For the text-containing cell, return its midpoint in [X, Y] coordinate format. 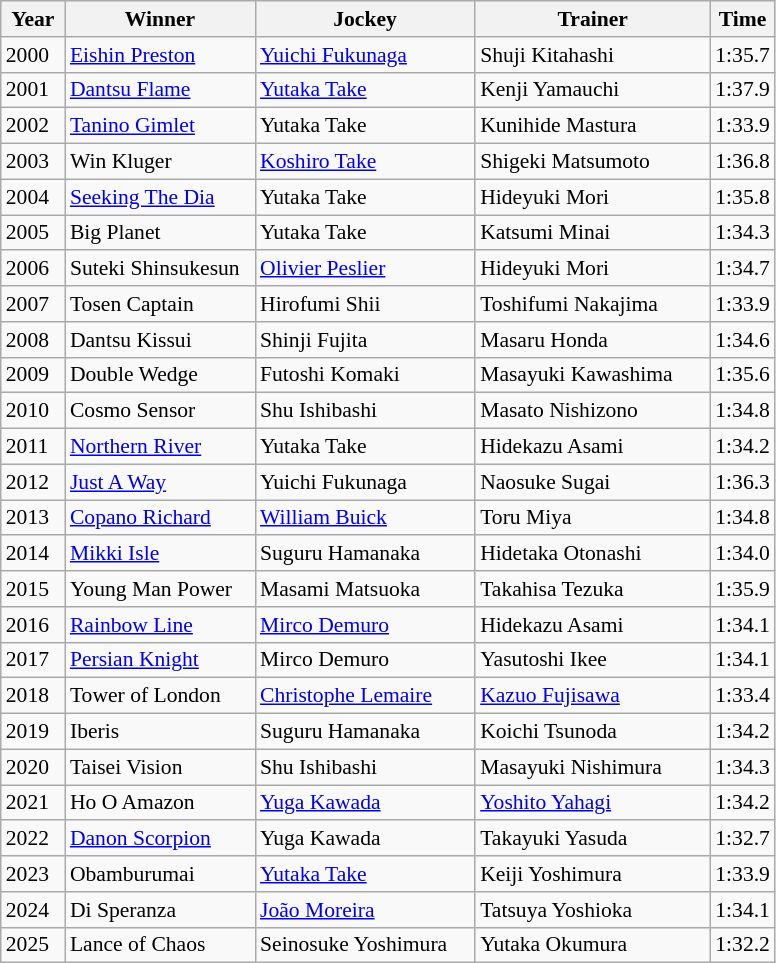
Olivier Peslier [365, 269]
2020 [33, 767]
Futoshi Komaki [365, 375]
Iberis [160, 732]
Naosuke Sugai [592, 482]
1:34.6 [742, 340]
Takayuki Yasuda [592, 839]
2015 [33, 589]
1:35.6 [742, 375]
2006 [33, 269]
1:35.7 [742, 55]
2007 [33, 304]
Northern River [160, 447]
Taisei Vision [160, 767]
Winner [160, 19]
Tosen Captain [160, 304]
Eishin Preston [160, 55]
2014 [33, 554]
2016 [33, 625]
Win Kluger [160, 162]
Tatsuya Yoshioka [592, 910]
Double Wedge [160, 375]
Kenji Yamauchi [592, 90]
Koichi Tsunoda [592, 732]
Ho O Amazon [160, 803]
1:36.8 [742, 162]
Shinji Fujita [365, 340]
Seinosuke Yoshimura [365, 945]
2003 [33, 162]
1:34.7 [742, 269]
1:32.7 [742, 839]
1:35.8 [742, 197]
Masami Matsuoka [365, 589]
1:33.4 [742, 696]
Shigeki Matsumoto [592, 162]
Hidetaka Otonashi [592, 554]
Masayuki Nishimura [592, 767]
2001 [33, 90]
2022 [33, 839]
1:35.9 [742, 589]
William Buick [365, 518]
2011 [33, 447]
Young Man Power [160, 589]
Koshiro Take [365, 162]
2009 [33, 375]
Cosmo Sensor [160, 411]
Di Speranza [160, 910]
2012 [33, 482]
2019 [33, 732]
1:34.0 [742, 554]
Rainbow Line [160, 625]
1:37.9 [742, 90]
Obamburumai [160, 874]
2024 [33, 910]
Toshifumi Nakajima [592, 304]
Shuji Kitahashi [592, 55]
Year [33, 19]
Copano Richard [160, 518]
Yutaka Okumura [592, 945]
Tanino Gimlet [160, 126]
Tower of London [160, 696]
Takahisa Tezuka [592, 589]
Christophe Lemaire [365, 696]
2005 [33, 233]
Keiji Yoshimura [592, 874]
2004 [33, 197]
Kazuo Fujisawa [592, 696]
Dantsu Kissui [160, 340]
Lance of Chaos [160, 945]
Masayuki Kawashima [592, 375]
Toru Miya [592, 518]
2002 [33, 126]
2023 [33, 874]
Seeking The Dia [160, 197]
Danon Scorpion [160, 839]
Suteki Shinsukesun [160, 269]
2021 [33, 803]
Persian Knight [160, 660]
Big Planet [160, 233]
Time [742, 19]
2000 [33, 55]
João Moreira [365, 910]
Dantsu Flame [160, 90]
2013 [33, 518]
2008 [33, 340]
Masato Nishizono [592, 411]
2025 [33, 945]
Just A Way [160, 482]
1:36.3 [742, 482]
1:32.2 [742, 945]
Hirofumi Shii [365, 304]
Mikki Isle [160, 554]
Yoshito Yahagi [592, 803]
2018 [33, 696]
Katsumi Minai [592, 233]
Masaru Honda [592, 340]
Trainer [592, 19]
Jockey [365, 19]
Yasutoshi Ikee [592, 660]
2010 [33, 411]
2017 [33, 660]
Kunihide Mastura [592, 126]
